Locate the cell with the specified text and output its [x, y] center coordinate. 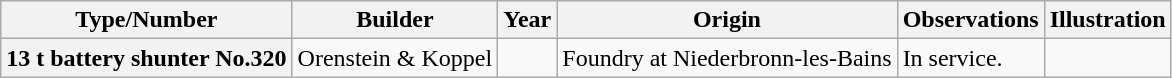
Foundry at Niederbronn-les-Bains [727, 58]
Origin [727, 20]
Year [528, 20]
Observations [970, 20]
Illustration [1108, 20]
Orenstein & Koppel [395, 58]
13 t battery shunter No.320 [146, 58]
Type/Number [146, 20]
Builder [395, 20]
In service. [970, 58]
